From the cell containing the given text, extract its center point as (X, Y) coordinate. 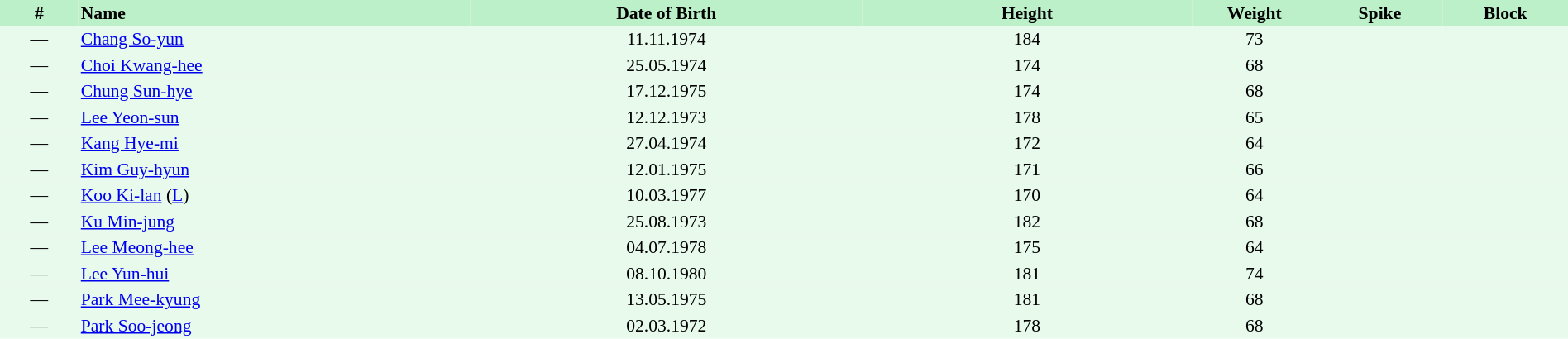
# (40, 13)
73 (1255, 40)
184 (1027, 40)
Kim Guy-hyun (275, 169)
17.12.1975 (667, 91)
Choi Kwang-hee (275, 65)
25.05.1974 (667, 65)
08.10.1980 (667, 274)
Lee Meong-hee (275, 248)
Koo Ki-lan (L) (275, 195)
175 (1027, 248)
171 (1027, 169)
66 (1255, 169)
04.07.1978 (667, 248)
182 (1027, 222)
Lee Yeon-sun (275, 117)
Chung Sun-hye (275, 91)
Chang So-yun (275, 40)
10.03.1977 (667, 195)
Block (1505, 13)
65 (1255, 117)
Lee Yun-hui (275, 274)
74 (1255, 274)
170 (1027, 195)
Park Mee-kyung (275, 299)
Weight (1255, 13)
25.08.1973 (667, 222)
11.11.1974 (667, 40)
Height (1027, 13)
27.04.1974 (667, 144)
Park Soo-jeong (275, 326)
Date of Birth (667, 13)
Kang Hye-mi (275, 144)
Name (275, 13)
172 (1027, 144)
Spike (1380, 13)
Ku Min-jung (275, 222)
13.05.1975 (667, 299)
02.03.1972 (667, 326)
12.12.1973 (667, 117)
12.01.1975 (667, 169)
